Extract the [x, y] coordinate from the center of the cell holding the provided text.  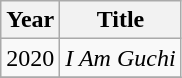
Title [120, 20]
I Am Guchi [120, 58]
Year [30, 20]
2020 [30, 58]
